Return the (X, Y) coordinate for the center point of the cell that contains the specified text.  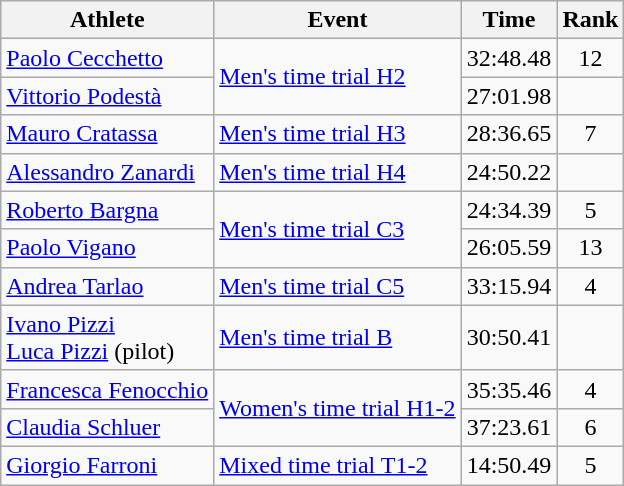
Claudia Schluer (108, 427)
Francesca Fenocchio (108, 389)
35:35.46 (509, 389)
Men's time trial C5 (338, 286)
24:50.22 (509, 172)
7 (590, 134)
30:50.41 (509, 338)
Vittorio Podestà (108, 96)
37:23.61 (509, 427)
32:48.48 (509, 58)
Roberto Bargna (108, 210)
Mauro Cratassa (108, 134)
14:50.49 (509, 465)
Paolo Cecchetto (108, 58)
Ivano Pizzi Luca Pizzi (pilot) (108, 338)
26:05.59 (509, 248)
28:36.65 (509, 134)
Men's time trial C3 (338, 229)
Men's time trial H2 (338, 77)
Alessandro Zanardi (108, 172)
13 (590, 248)
Event (338, 20)
12 (590, 58)
Women's time trial H1-2 (338, 408)
Men's time trial B (338, 338)
Men's time trial H4 (338, 172)
Giorgio Farroni (108, 465)
Rank (590, 20)
27:01.98 (509, 96)
Athlete (108, 20)
Andrea Tarlao (108, 286)
24:34.39 (509, 210)
Mixed time trial T1-2 (338, 465)
Men's time trial H3 (338, 134)
33:15.94 (509, 286)
6 (590, 427)
Paolo Vigano (108, 248)
Time (509, 20)
